Search for the cell housing the specified text and yield its (x, y) center coordinate. 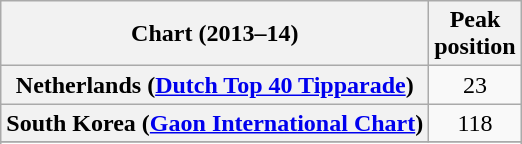
118 (475, 123)
South Korea (Gaon International Chart) (215, 123)
Peakposition (475, 34)
Netherlands (Dutch Top 40 Tipparade) (215, 85)
Chart (2013–14) (215, 34)
23 (475, 85)
